Capture the cell that displays the provided text and extract its [X, Y] central coordinate. 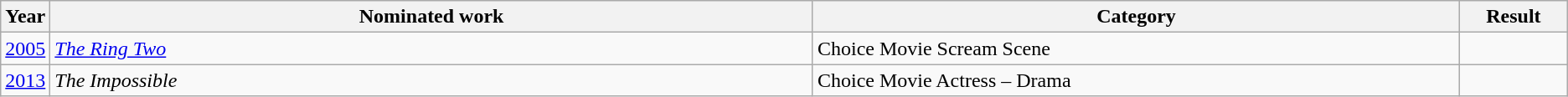
2005 [25, 48]
Choice Movie Actress – Drama [1136, 80]
The Ring Two [432, 48]
Category [1136, 17]
Year [25, 17]
2013 [25, 80]
Nominated work [432, 17]
The Impossible [432, 80]
Choice Movie Scream Scene [1136, 48]
Result [1514, 17]
